Pinpoint the cell where the given text exists, returning its [X, Y] midpoint coordinate. 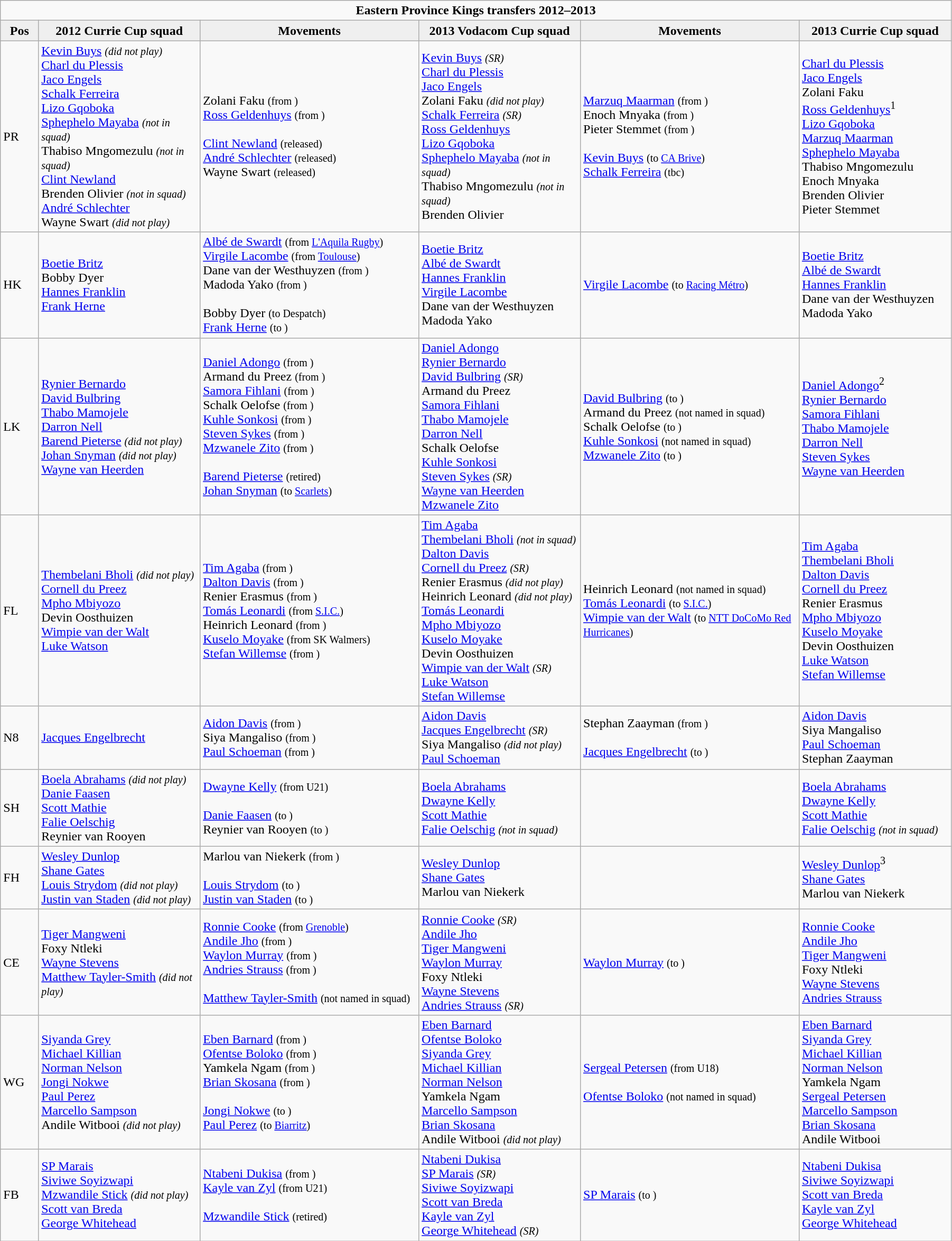
Eben Barnard (from ) Ofentse Boloko (from ) Yamkela Ngam (from ) Brian Skosana (from ) Jongi Nokwe (to ) Paul Perez (to Biarritz) [310, 1082]
Aidon DavisJacques Engelbrecht (SR)Siya Mangaliso (did not play)Paul Schoeman [500, 738]
Eben BarnardSiyanda GreyMichael KillianNorman NelsonYamkela NgamSergeal PetersenMarcello SampsonBrian SkosanaAndile Witbooi [875, 1082]
2013 Vodacom Cup squad [500, 31]
FH [20, 877]
Thembelani Bholi (did not play)Cornell du PreezMpho MbiyozoDevin OosthuizenWimpie van der WaltLuke Watson [119, 610]
WG [20, 1082]
Waylon Murray (to ) [690, 962]
Sergeal Petersen (from U18) Ofentse Boloko (not named in squad) [690, 1082]
Rynier BernardoDavid BulbringThabo MamojeleDarron NellBarend Pieterse (did not play)Johan Snyman (did not play)Wayne van Heerden [119, 426]
2012 Currie Cup squad [119, 31]
Tiger MangweniFoxy NtlekiWayne StevensMatthew Tayler-Smith (did not play) [119, 962]
Siyanda GreyMichael KillianNorman NelsonJongi NokwePaul PerezMarcello SampsonAndile Witbooi (did not play) [119, 1082]
Ntabeni Dukisa (from ) Kayle van Zyl (from U21) Mzwandile Stick (retired) [310, 1194]
Marzuq Maarman (from ) Enoch Mnyaka (from ) Pieter Stemmet (from ) Kevin Buys (to CA Brive) Schalk Ferreira (tbc) [690, 136]
Ronnie Cooke (from Grenoble) Andile Jho (from ) Waylon Murray (from ) Andries Strauss (from ) Matthew Tayler-Smith (not named in squad) [310, 962]
Stephan Zaayman (from ) Jacques Engelbrecht (to ) [690, 738]
HK [20, 285]
David Bulbring (to ) Armand du Preez (not named in squad) Schalk Oelofse (to ) Kuhle Sonkosi (not named in squad) Mzwanele Zito (to ) [690, 426]
Heinrich Leonard (not named in squad) Tomás Leonardi (to S.I.C.) Wimpie van der Walt (to NTT DoCoMo Red Hurricanes) [690, 610]
Daniel Adongo2Rynier BernardoSamora FihlaniThabo MamojeleDarron NellSteven SykesWayne van Heerden [875, 426]
Boetie BritzAlbé de SwardtHannes FranklinVirgile LacombeDane van der WesthuyzenMadoda Yako [500, 285]
Dwayne Kelly (from U21) Danie Faasen (to ) Reynier van Rooyen (to ) [310, 808]
Ntabeni DukisaSP Marais (SR)Siviwe SoyizwapiScott van BredaKayle van ZylGeorge Whitehead (SR) [500, 1194]
Virgile Lacombe (to Racing Métro) [690, 285]
Pos [20, 31]
Ronnie Cooke (SR)Andile JhoTiger MangweniWaylon MurrayFoxy NtlekiWayne StevensAndries Strauss (SR) [500, 962]
FB [20, 1194]
Wesley DunlopShane GatesMarlou van Niekerk [500, 877]
Boela Abrahams (did not play)Danie FaasenScott MathieFalie OelschigReynier van Rooyen [119, 808]
PR [20, 136]
2013 Currie Cup squad [875, 31]
Wesley DunlopShane GatesLouis Strydom (did not play)Justin van Staden (did not play) [119, 877]
Eastern Province Kings transfers 2012–2013 [476, 11]
Marlou van Niekerk (from ) Louis Strydom (to ) Justin van Staden (to ) [310, 877]
Zolani Faku (from ) Ross Geldenhuys (from ) Clint Newland (released) André Schlechter (released) Wayne Swart (released) [310, 136]
Eben BarnardOfentse BolokoSiyanda GreyMichael KillianNorman NelsonYamkela NgamMarcello SampsonBrian SkosanaAndile Witbooi (did not play) [500, 1082]
LK [20, 426]
Wesley Dunlop3Shane GatesMarlou van Niekerk [875, 877]
FL [20, 610]
Tim AgabaThembelani BholiDalton DavisCornell du PreezRenier ErasmusMpho MbiyozoKuselo MoyakeDevin OosthuizenLuke WatsonStefan Willemse [875, 610]
Boetie BritzAlbé de SwardtHannes FranklinDane van der WesthuyzenMadoda Yako [875, 285]
Boetie BritzBobby DyerHannes FranklinFrank Herne [119, 285]
Ronnie CookeAndile JhoTiger MangweniFoxy NtlekiWayne StevensAndries Strauss [875, 962]
Jacques Engelbrecht [119, 738]
Aidon DavisSiya MangalisoPaul SchoemanStephan Zaayman [875, 738]
SP Marais (to ) [690, 1194]
N8 [20, 738]
Ntabeni DukisaSiviwe SoyizwapiScott van BredaKayle van ZylGeorge Whitehead [875, 1194]
SH [20, 808]
SP MaraisSiviwe SoyizwapiMzwandile Stick (did not play)Scott van BredaGeorge Whitehead [119, 1194]
Aidon Davis (from ) Siya Mangaliso (from ) Paul Schoeman (from ) [310, 738]
CE [20, 962]
